Return (x, y) of the center of cell containing provided text 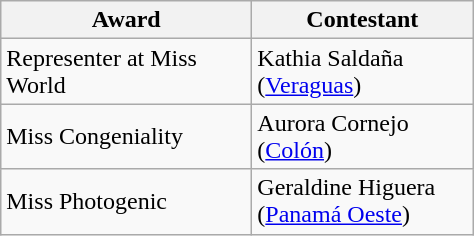
Contestant (362, 20)
Kathia Saldaña (Veraguas) (362, 72)
Miss Congeniality (126, 136)
Representer at Miss World (126, 72)
Miss Photogenic (126, 202)
Aurora Cornejo (Colón) (362, 136)
Award (126, 20)
Geraldine Higuera (Panamá Oeste) (362, 202)
